Capture the cell that displays the provided text and extract its (X, Y) central coordinate. 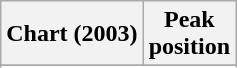
Peakposition (189, 34)
Chart (2003) (72, 34)
